Detect which cell encompasses the target text, then output its (X, Y) center coordinate. 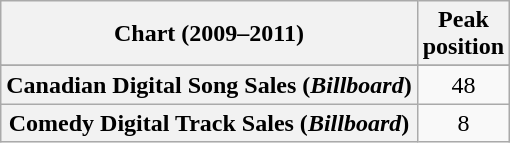
Comedy Digital Track Sales (Billboard) (209, 123)
Canadian Digital Song Sales (Billboard) (209, 85)
Chart (2009–2011) (209, 34)
Peak position (463, 34)
48 (463, 85)
8 (463, 123)
